Find where the given text appears and provide that cell's center as [x, y] coordinate. 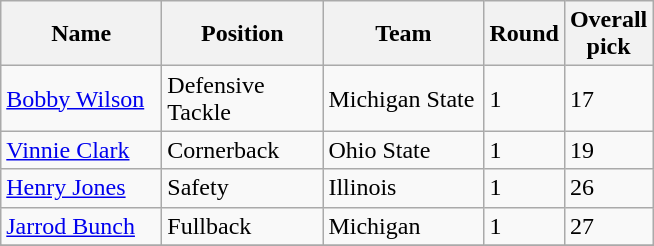
19 [608, 150]
Henry Jones [82, 188]
Michigan State [404, 98]
Overall pick [608, 34]
Fullback [242, 226]
Vinnie Clark [82, 150]
Jarrod Bunch [82, 226]
Round [524, 34]
Cornerback [242, 150]
Illinois [404, 188]
Defensive Tackle [242, 98]
Ohio State [404, 150]
27 [608, 226]
Position [242, 34]
26 [608, 188]
Bobby Wilson [82, 98]
Name [82, 34]
Team [404, 34]
Safety [242, 188]
17 [608, 98]
Michigan [404, 226]
